For the text-containing cell, return its midpoint in [X, Y] coordinate format. 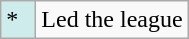
* [18, 20]
Led the league [112, 20]
